Detect which cell encompasses the target text, then output its (x, y) center coordinate. 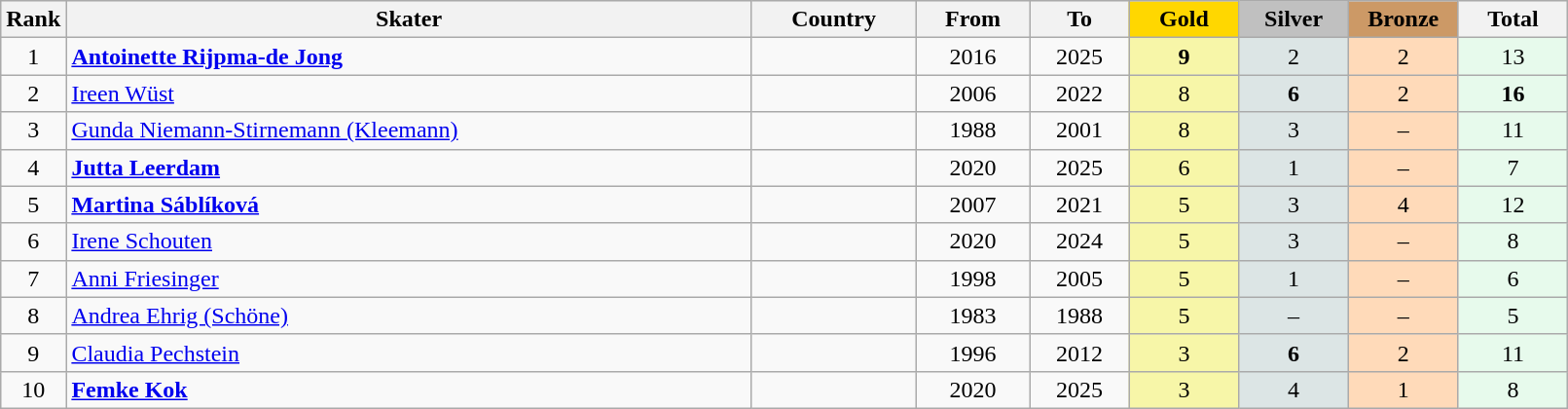
Anni Friesinger (409, 279)
Andrea Ehrig (Schöne) (409, 316)
2021 (1079, 204)
Total (1513, 19)
To (1079, 19)
Bronze (1404, 19)
13 (1513, 56)
Claudia Pechstein (409, 353)
2024 (1079, 242)
Ireen Wüst (409, 93)
Martina Sáblíková (409, 204)
Femke Kok (409, 390)
1996 (973, 353)
Rank (33, 19)
12 (1513, 204)
Silver (1295, 19)
1998 (973, 279)
Irene Schouten (409, 242)
2012 (1079, 353)
2007 (973, 204)
2016 (973, 56)
Jutta Leerdam (409, 167)
Gold (1184, 19)
2022 (1079, 93)
2006 (973, 93)
10 (33, 390)
2005 (1079, 279)
Gunda Niemann-Stirnemann (Kleemann) (409, 130)
16 (1513, 93)
Skater (409, 19)
2001 (1079, 130)
Antoinette Rijpma-de Jong (409, 56)
From (973, 19)
Country (833, 19)
1983 (973, 316)
